Scan for the cell matching the given text and deliver its [X, Y] coordinate at center. 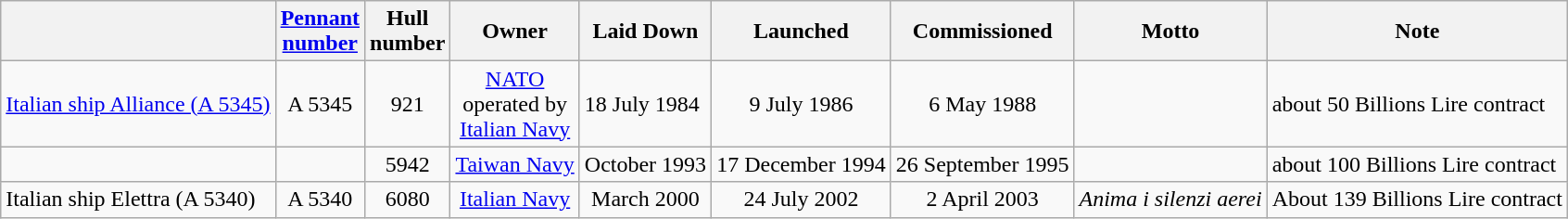
A 5345 [320, 104]
October 1993 [645, 164]
9 July 1986 [802, 104]
about 100 Billions Lire contract [1417, 164]
6080 [408, 200]
Italian ship Alliance (A 5345) [138, 104]
Launched [802, 32]
17 December 1994 [802, 164]
921 [408, 104]
6 May 1988 [982, 104]
Italian ship Elettra (A 5340) [138, 200]
Laid Down [645, 32]
A 5340 [320, 200]
about 50 Billions Lire contract [1417, 104]
Taiwan Navy [515, 164]
Commissioned [982, 32]
Motto [1170, 32]
Anima i silenzi aerei [1170, 200]
NATOoperated byItalian Navy [515, 104]
Hullnumber [408, 32]
26 September 1995 [982, 164]
March 2000 [645, 200]
5942 [408, 164]
Note [1417, 32]
18 July 1984 [645, 104]
2 April 2003 [982, 200]
Owner [515, 32]
24 July 2002 [802, 200]
Pennantnumber [320, 32]
Italian Navy [515, 200]
About 139 Billions Lire contract [1417, 200]
